Identify which cell holds the provided text, then report its (x, y) central coordinate. 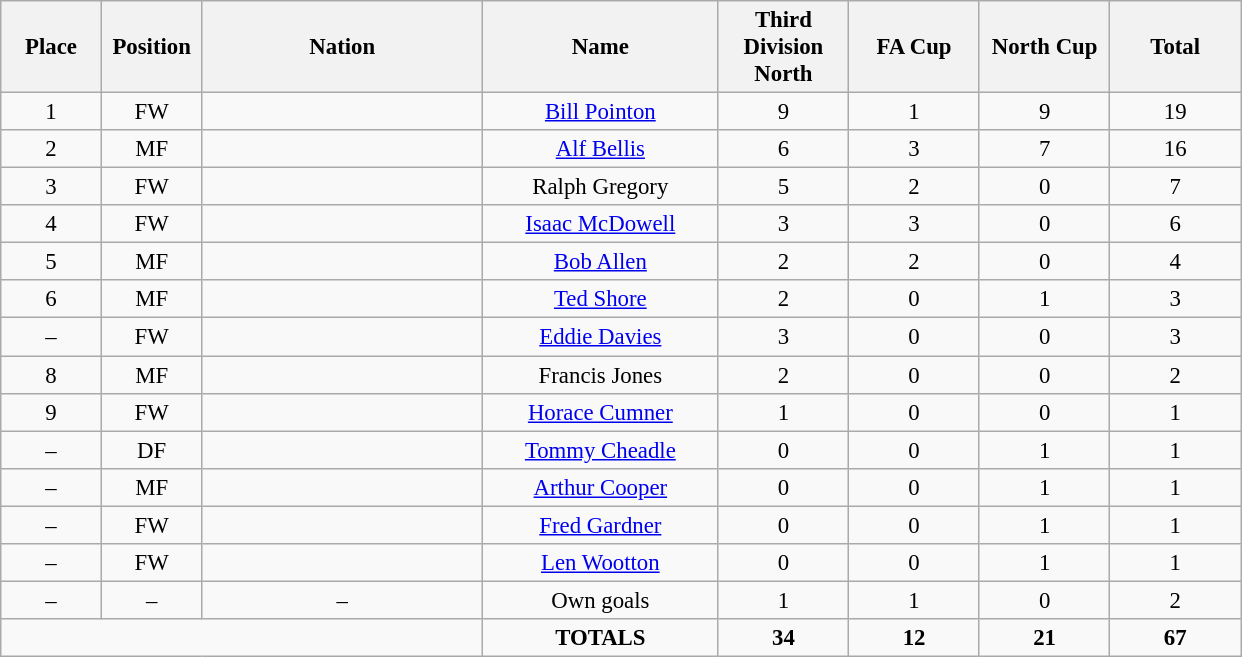
North Cup (1044, 47)
DF (152, 450)
Fred Gardner (601, 525)
19 (1176, 112)
Arthur Cooper (601, 487)
21 (1044, 638)
8 (52, 375)
12 (914, 638)
Horace Cumner (601, 412)
Position (152, 47)
TOTALS (601, 638)
Tommy Cheadle (601, 450)
Bill Pointon (601, 112)
Name (601, 47)
Len Wootton (601, 563)
Alf Bellis (601, 149)
Third Division North (784, 47)
Own goals (601, 600)
Eddie Davies (601, 337)
Francis Jones (601, 375)
Bob Allen (601, 262)
Ted Shore (601, 299)
Ralph Gregory (601, 187)
34 (784, 638)
Place (52, 47)
Nation (342, 47)
Isaac McDowell (601, 224)
Total (1176, 47)
16 (1176, 149)
FA Cup (914, 47)
67 (1176, 638)
